Determine the [X, Y] coordinate at the center of the cell enclosing the given text.  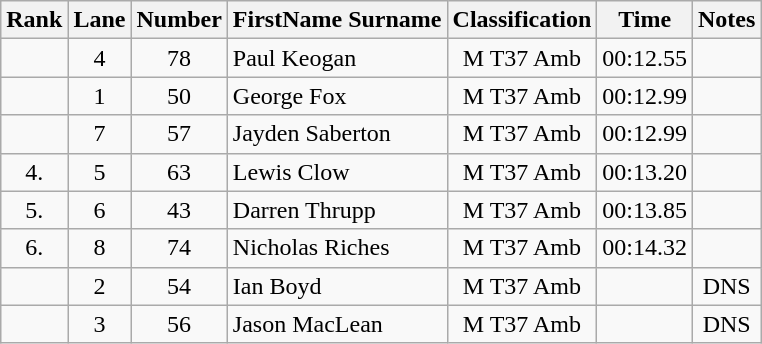
43 [179, 210]
Time [645, 20]
8 [100, 248]
7 [100, 134]
4. [34, 172]
5. [34, 210]
00:13.20 [645, 172]
Lewis Clow [337, 172]
6. [34, 248]
George Fox [337, 96]
00:12.55 [645, 58]
00:13.85 [645, 210]
74 [179, 248]
Paul Keogan [337, 58]
6 [100, 210]
78 [179, 58]
4 [100, 58]
5 [100, 172]
50 [179, 96]
3 [100, 324]
Jason MacLean [337, 324]
Lane [100, 20]
Darren Thrupp [337, 210]
FirstName Surname [337, 20]
63 [179, 172]
2 [100, 286]
57 [179, 134]
56 [179, 324]
54 [179, 286]
Nicholas Riches [337, 248]
Notes [727, 20]
Classification [522, 20]
Number [179, 20]
Ian Boyd [337, 286]
Jayden Saberton [337, 134]
00:14.32 [645, 248]
1 [100, 96]
Rank [34, 20]
